For the text-containing cell, return its midpoint in [x, y] coordinate format. 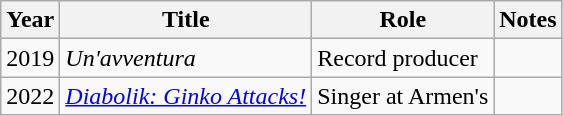
Diabolik: Ginko Attacks! [186, 96]
Role [403, 20]
2022 [30, 96]
Year [30, 20]
Singer at Armen's [403, 96]
Un'avventura [186, 58]
2019 [30, 58]
Title [186, 20]
Notes [528, 20]
Record producer [403, 58]
